Return [x, y] of the center of cell containing provided text 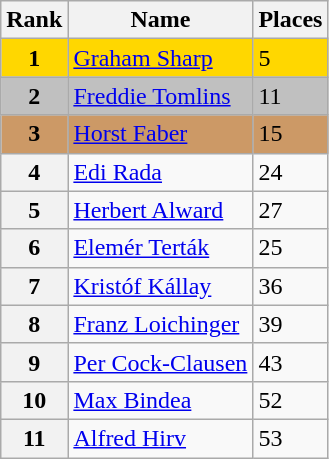
Per Cock-Clausen [160, 362]
10 [34, 400]
4 [34, 172]
15 [290, 134]
52 [290, 400]
8 [34, 324]
39 [290, 324]
Freddie Tomlins [160, 96]
Rank [34, 20]
Edi Rada [160, 172]
27 [290, 210]
Max Bindea [160, 400]
Elemér Terták [160, 248]
Kristóf Kállay [160, 286]
24 [290, 172]
53 [290, 438]
7 [34, 286]
9 [34, 362]
36 [290, 286]
Name [160, 20]
Horst Faber [160, 134]
6 [34, 248]
3 [34, 134]
Places [290, 20]
43 [290, 362]
Herbert Alward [160, 210]
Graham Sharp [160, 58]
2 [34, 96]
Franz Loichinger [160, 324]
1 [34, 58]
25 [290, 248]
Alfred Hirv [160, 438]
